From the cell containing the given text, extract its center point as [x, y] coordinate. 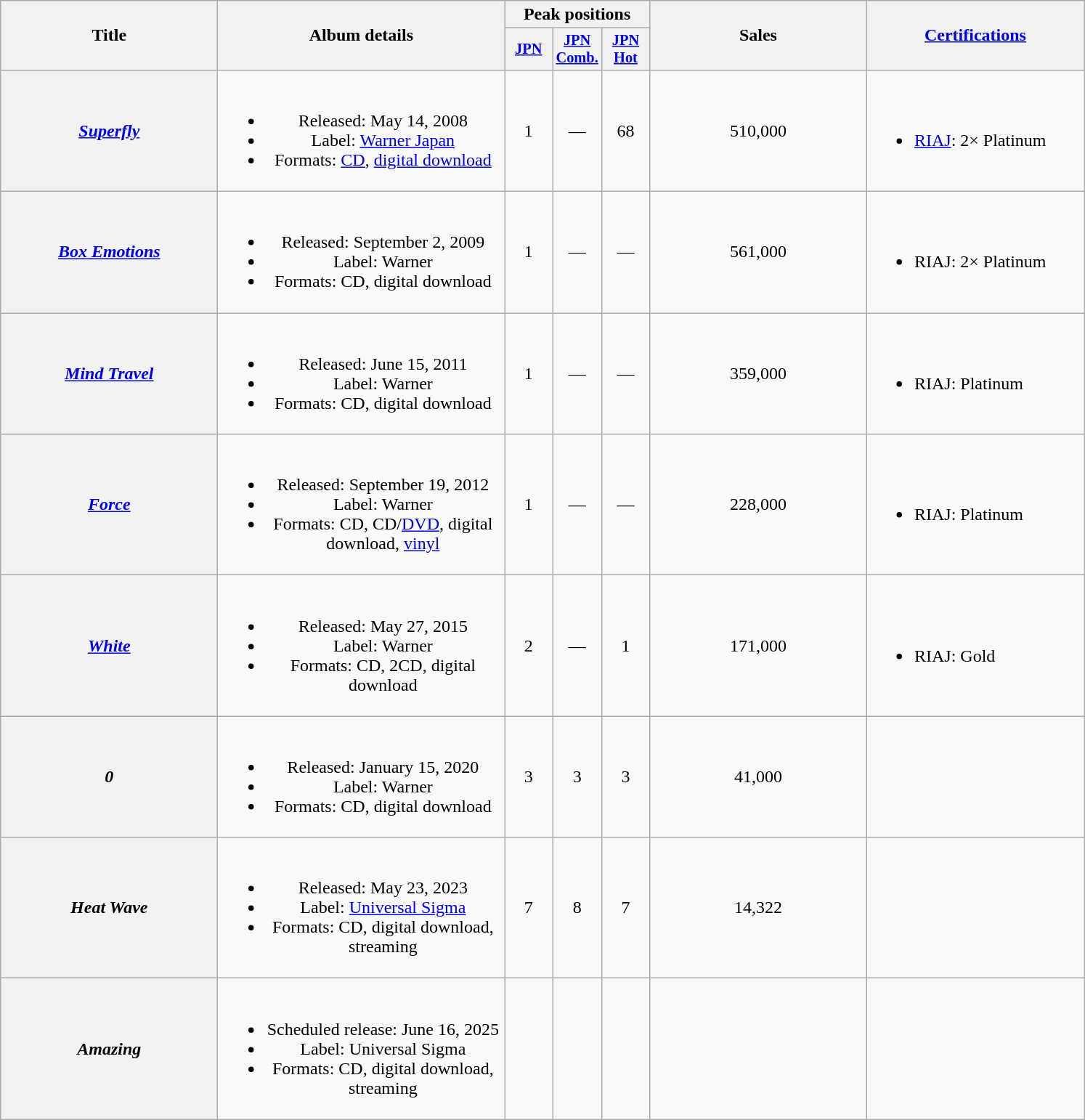
Released: May 14, 2008Label: Warner JapanFormats: CD, digital download [362, 131]
White [109, 646]
228,000 [758, 505]
Force [109, 505]
Released: May 27, 2015Label: WarnerFormats: CD, 2CD, digital download [362, 646]
Peak positions [577, 15]
JPN [529, 49]
Released: May 23, 2023Label: Universal SigmaFormats: CD, digital download, streaming [362, 908]
JPNHot [626, 49]
8 [577, 908]
Released: September 2, 2009Label: WarnerFormats: CD, digital download [362, 253]
Scheduled release: June 16, 2025Label: Universal SigmaFormats: CD, digital download, streaming [362, 1049]
2 [529, 646]
561,000 [758, 253]
Mind Travel [109, 373]
Sales [758, 36]
RIAJ: Gold [975, 646]
Amazing [109, 1049]
14,322 [758, 908]
41,000 [758, 777]
Certifications [975, 36]
359,000 [758, 373]
68 [626, 131]
Album details [362, 36]
Box Emotions [109, 253]
JPNComb. [577, 49]
0 [109, 777]
Heat Wave [109, 908]
510,000 [758, 131]
Superfly [109, 131]
Released: June 15, 2011Label: WarnerFormats: CD, digital download [362, 373]
Released: January 15, 2020Label: WarnerFormats: CD, digital download [362, 777]
171,000 [758, 646]
Released: September 19, 2012Label: WarnerFormats: CD, CD/DVD, digital download, vinyl [362, 505]
Title [109, 36]
